Output the (X, Y) coordinate of the center of the cell containing the given text.  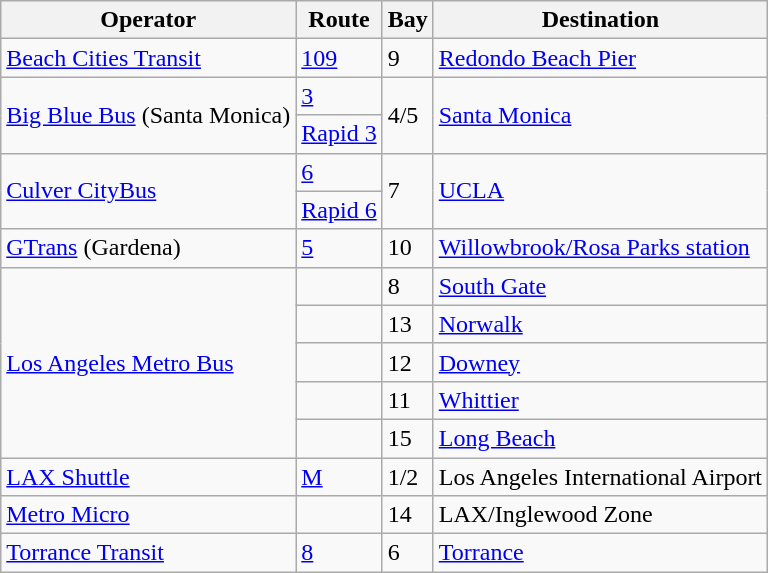
Willowbrook/Rosa Parks station (600, 248)
Torrance (600, 553)
109 (339, 58)
M (339, 477)
Big Blue Bus (Santa Monica) (148, 115)
1/2 (408, 477)
Destination (600, 20)
14 (408, 515)
11 (408, 400)
LAX/Inglewood Zone (600, 515)
Beach Cities Transit (148, 58)
Route (339, 20)
Norwalk (600, 324)
Redondo Beach Pier (600, 58)
Los Angeles Metro Bus (148, 362)
Operator (148, 20)
Bay (408, 20)
Whittier (600, 400)
LAX Shuttle (148, 477)
Santa Monica (600, 115)
Rapid 6 (339, 210)
UCLA (600, 191)
12 (408, 362)
3 (339, 96)
5 (339, 248)
10 (408, 248)
15 (408, 438)
Long Beach (600, 438)
9 (408, 58)
Torrance Transit (148, 553)
13 (408, 324)
Culver CityBus (148, 191)
7 (408, 191)
Los Angeles International Airport (600, 477)
Metro Micro (148, 515)
Downey (600, 362)
South Gate (600, 286)
Rapid 3 (339, 134)
4/5 (408, 115)
GTrans (Gardena) (148, 248)
